Return the (x, y) coordinate for the center point of the cell that contains the specified text.  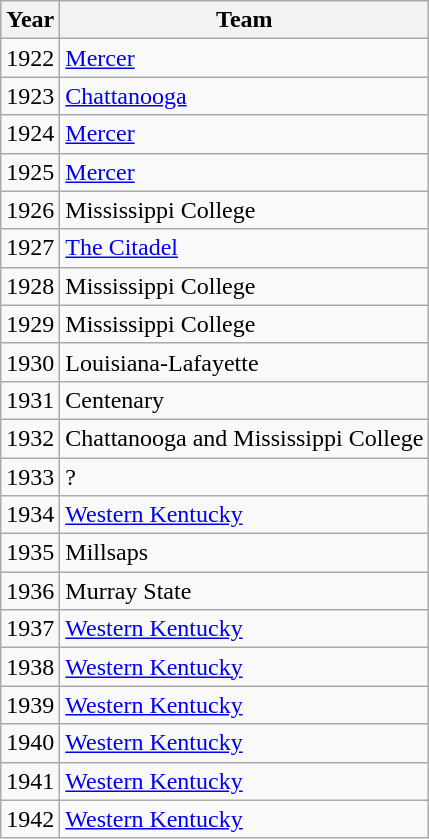
Chattanooga (244, 96)
1937 (30, 629)
Year (30, 20)
1924 (30, 134)
1928 (30, 286)
1925 (30, 172)
1942 (30, 819)
1939 (30, 705)
1923 (30, 96)
1932 (30, 438)
1931 (30, 400)
The Citadel (244, 248)
1927 (30, 248)
Murray State (244, 591)
1929 (30, 324)
1930 (30, 362)
1922 (30, 58)
Louisiana-Lafayette (244, 362)
? (244, 477)
1940 (30, 743)
Chattanooga and Mississippi College (244, 438)
1941 (30, 781)
1926 (30, 210)
1938 (30, 667)
Millsaps (244, 553)
1934 (30, 515)
1933 (30, 477)
Team (244, 20)
Centenary (244, 400)
1936 (30, 591)
1935 (30, 553)
